Provide the (x, y) coordinate of the cell's center where the given text is located.  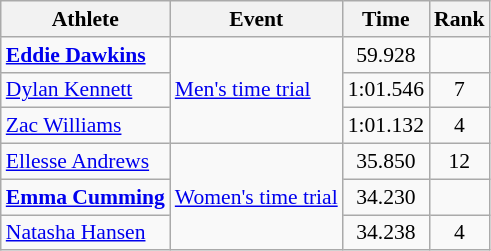
12 (460, 162)
Event (256, 19)
Ellesse Andrews (86, 162)
Athlete (86, 19)
Time (386, 19)
Emma Cumming (86, 197)
Rank (460, 19)
7 (460, 90)
Men's time trial (256, 90)
35.850 (386, 162)
34.238 (386, 233)
Women's time trial (256, 198)
Natasha Hansen (86, 233)
1:01.132 (386, 126)
Eddie Dawkins (86, 55)
59.928 (386, 55)
Zac Williams (86, 126)
34.230 (386, 197)
1:01.546 (386, 90)
Dylan Kennett (86, 90)
